Identify which cell holds the provided text, then report its [X, Y] central coordinate. 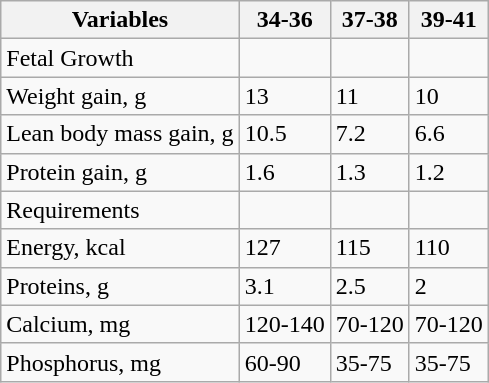
Protein gain, g [120, 172]
2.5 [370, 286]
127 [284, 248]
10.5 [284, 134]
11 [370, 96]
Energy, kcal [120, 248]
Requirements [120, 210]
60-90 [284, 362]
3.1 [284, 286]
Weight gain, g [120, 96]
Proteins, g [120, 286]
1.6 [284, 172]
Fetal Growth [120, 58]
115 [370, 248]
7.2 [370, 134]
1.2 [448, 172]
Calcium, mg [120, 324]
10 [448, 96]
13 [284, 96]
39-41 [448, 20]
110 [448, 248]
Phosphorus, mg [120, 362]
37-38 [370, 20]
6.6 [448, 134]
2 [448, 286]
Lean body mass gain, g [120, 134]
Variables [120, 20]
1.3 [370, 172]
120-140 [284, 324]
34-36 [284, 20]
